For the text-containing cell, return its midpoint in [X, Y] coordinate format. 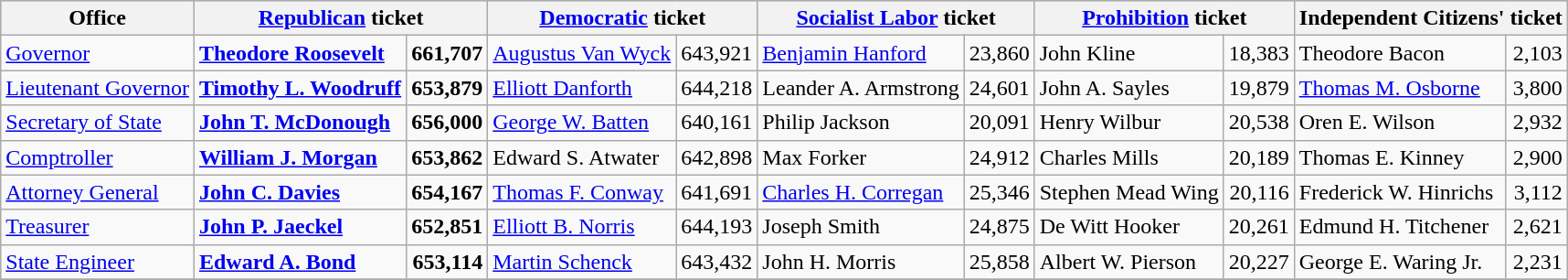
20,538 [1259, 123]
Max Forker [861, 157]
Lieutenant Governor [98, 88]
Theodore Roosevelt [300, 53]
644,193 [716, 227]
George E. Waring Jr. [1400, 262]
Charles H. Corregan [861, 192]
John C. Davies [300, 192]
24,912 [1000, 157]
20,189 [1259, 157]
653,862 [448, 157]
John P. Jaeckel [300, 227]
Office [98, 18]
656,000 [448, 123]
640,161 [716, 123]
Albert W. Pierson [1129, 262]
653,114 [448, 262]
2,621 [1537, 227]
Oren E. Wilson [1400, 123]
642,898 [716, 157]
Thomas F. Conway [582, 192]
Socialist Labor ticket [895, 18]
Benjamin Hanford [861, 53]
Edward S. Atwater [582, 157]
23,860 [1000, 53]
20,227 [1259, 262]
25,858 [1000, 262]
Charles Mills [1129, 157]
John T. McDonough [300, 123]
Elliott Danforth [582, 88]
John H. Morris [861, 262]
Thomas E. Kinney [1400, 157]
24,601 [1000, 88]
25,346 [1000, 192]
Prohibition ticket [1164, 18]
Attorney General [98, 192]
Comptroller [98, 157]
661,707 [448, 53]
654,167 [448, 192]
William J. Morgan [300, 157]
Leander A. Armstrong [861, 88]
24,875 [1000, 227]
Henry Wilbur [1129, 123]
20,261 [1259, 227]
Republican ticket [340, 18]
2,900 [1537, 157]
Augustus Van Wyck [582, 53]
George W. Batten [582, 123]
State Engineer [98, 262]
Joseph Smith [861, 227]
643,432 [716, 262]
John Kline [1129, 53]
644,218 [716, 88]
Philip Jackson [861, 123]
Edmund H. Titchener [1400, 227]
Independent Citizens' ticket [1431, 18]
Timothy L. Woodruff [300, 88]
Martin Schenck [582, 262]
Thomas M. Osborne [1400, 88]
3,800 [1537, 88]
20,116 [1259, 192]
Democratic ticket [623, 18]
Edward A. Bond [300, 262]
2,932 [1537, 123]
18,383 [1259, 53]
Secretary of State [98, 123]
3,112 [1537, 192]
Elliott B. Norris [582, 227]
20,091 [1000, 123]
John A. Sayles [1129, 88]
Governor [98, 53]
De Witt Hooker [1129, 227]
653,879 [448, 88]
Frederick W. Hinrichs [1400, 192]
652,851 [448, 227]
Treasurer [98, 227]
2,231 [1537, 262]
643,921 [716, 53]
19,879 [1259, 88]
Theodore Bacon [1400, 53]
641,691 [716, 192]
2,103 [1537, 53]
Stephen Mead Wing [1129, 192]
